Return the (x, y) coordinate for the center point of the cell that contains the specified text.  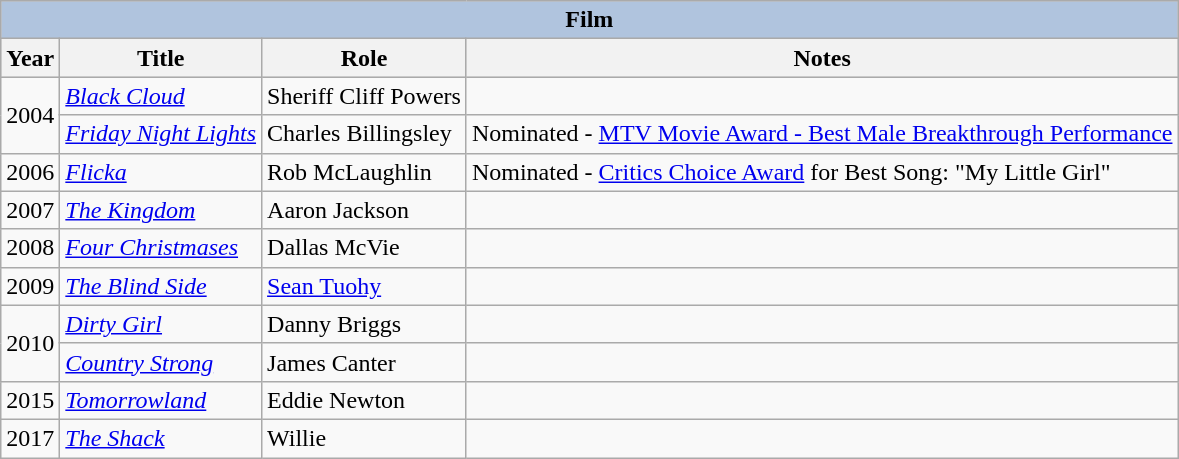
Role (364, 58)
2007 (30, 210)
Black Cloud (161, 96)
2004 (30, 115)
Nominated - MTV Movie Award - Best Male Breakthrough Performance (822, 134)
Tomorrowland (161, 400)
Dallas McVie (364, 248)
Sean Tuohy (364, 286)
2009 (30, 286)
The Shack (161, 438)
2008 (30, 248)
Notes (822, 58)
Aaron Jackson (364, 210)
2006 (30, 172)
2015 (30, 400)
Four Christmases (161, 248)
The Kingdom (161, 210)
Rob McLaughlin (364, 172)
Year (30, 58)
Film (590, 20)
Dirty Girl (161, 324)
Friday Night Lights (161, 134)
Nominated - Critics Choice Award for Best Song: "My Little Girl" (822, 172)
The Blind Side (161, 286)
Willie (364, 438)
Sheriff Cliff Powers (364, 96)
Charles Billingsley (364, 134)
Eddie Newton (364, 400)
2010 (30, 343)
Country Strong (161, 362)
Title (161, 58)
Danny Briggs (364, 324)
James Canter (364, 362)
2017 (30, 438)
Flicka (161, 172)
